Return the (x, y) coordinate for the center point of the cell that contains the specified text.  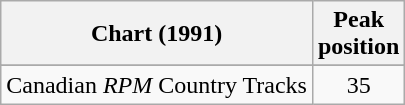
Peakposition (358, 34)
Chart (1991) (157, 34)
35 (358, 85)
Canadian RPM Country Tracks (157, 85)
